Output the (x, y) coordinate of the center of the cell containing the given text.  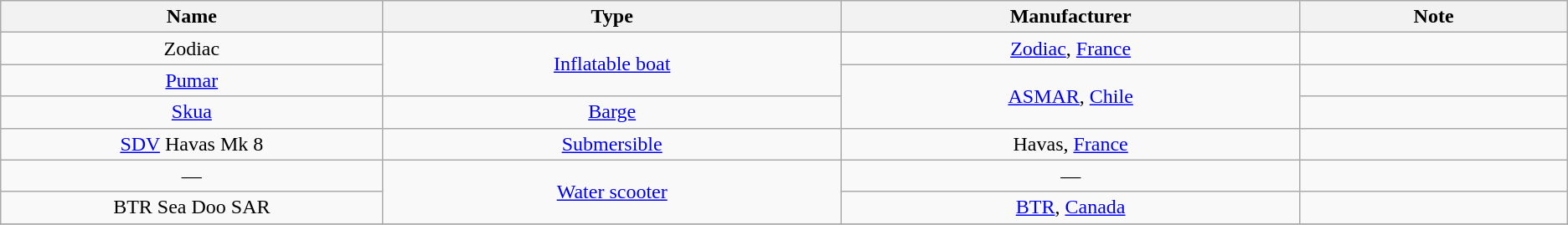
Water scooter (611, 192)
Zodiac (192, 49)
Manufacturer (1070, 17)
Zodiac, France (1070, 49)
BTR Sea Doo SAR (192, 207)
Havas, France (1070, 144)
SDV Havas Mk 8 (192, 144)
Barge (611, 112)
Submersible (611, 144)
Skua (192, 112)
BTR, Canada (1070, 207)
Pumar (192, 80)
Type (611, 17)
ASMAR, Chile (1070, 96)
Name (192, 17)
Inflatable boat (611, 64)
Note (1434, 17)
